From the cell containing the given text, extract its center point as (x, y) coordinate. 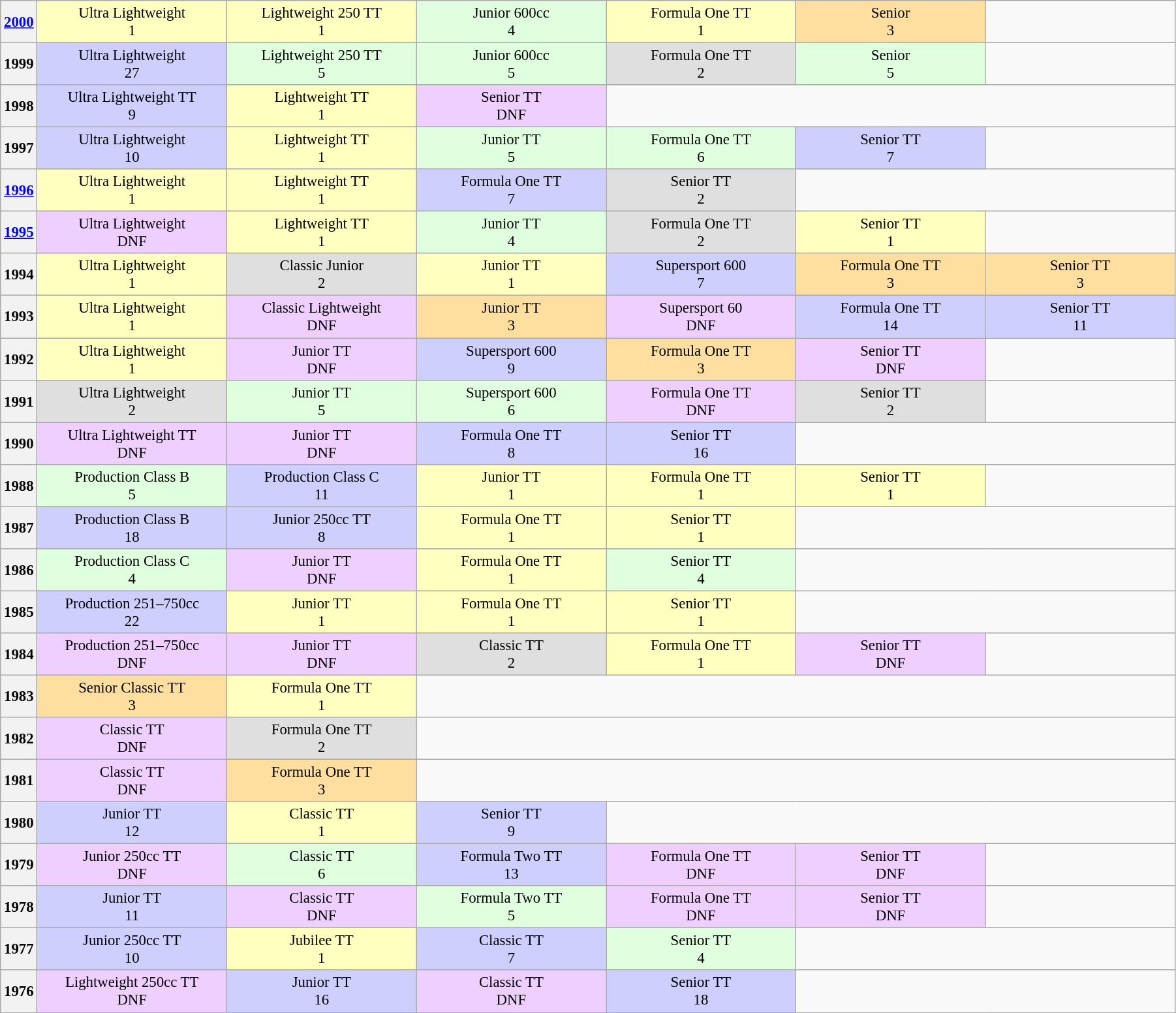
Classic TT1 (321, 822)
Formula One TT14 (890, 317)
1990 (19, 444)
1986 (19, 570)
1983 (19, 696)
1987 (19, 527)
Senior TT16 (701, 444)
Junior TT4 (512, 232)
Jubilee TT1 (321, 949)
Supersport 6006 (512, 401)
1985 (19, 612)
Junior TT3 (512, 317)
1992 (19, 359)
Lightweight 250cc TTDNF (132, 992)
Junior 250cc TT8 (321, 527)
Ultra Lightweight TTDNF (132, 444)
Production 251–750cc22 (132, 612)
1999 (19, 64)
Lightweight 250 TT1 (321, 22)
Formula One TT6 (701, 149)
Classic TT2 (512, 654)
1982 (19, 739)
2000 (19, 22)
1993 (19, 317)
1994 (19, 274)
Formula One TT8 (512, 444)
Formula Two TT13 (512, 865)
1980 (19, 822)
Junior 600cc5 (512, 64)
Senior3 (890, 22)
Senior TT7 (890, 149)
Classic TT6 (321, 865)
Ultra Lightweight10 (132, 149)
Ultra LightweightDNF (132, 232)
1996 (19, 191)
1995 (19, 232)
1997 (19, 149)
1979 (19, 865)
Lightweight 250 TT5 (321, 64)
Production Class C11 (321, 486)
Junior 250cc TTDNF (132, 865)
Supersport 60DNF (701, 317)
Junior 250cc TT10 (132, 949)
Junior TT11 (132, 907)
Junior 600cc4 (512, 22)
Senior5 (890, 64)
1988 (19, 486)
1978 (19, 907)
1976 (19, 992)
Senior TT11 (1081, 317)
1981 (19, 781)
Classic Junior2 (321, 274)
Ultra Lightweight27 (132, 64)
Supersport 6007 (701, 274)
1991 (19, 401)
Senior TT18 (701, 992)
Production Class C4 (132, 570)
1977 (19, 949)
Formula Two TT5 (512, 907)
Junior TT16 (321, 992)
Senior TT3 (1081, 274)
Classic TT7 (512, 949)
Supersport 6009 (512, 359)
Senior TT9 (512, 822)
Ultra Lightweight2 (132, 401)
Ultra Lightweight TT9 (132, 106)
Classic LightweightDNF (321, 317)
Production Class B18 (132, 527)
1984 (19, 654)
Junior TT12 (132, 822)
1998 (19, 106)
Production 251–750ccDNF (132, 654)
Production Class B5 (132, 486)
Senior Classic TT3 (132, 696)
Formula One TT7 (512, 191)
